Locate the cell with the specified text and output its [X, Y] center coordinate. 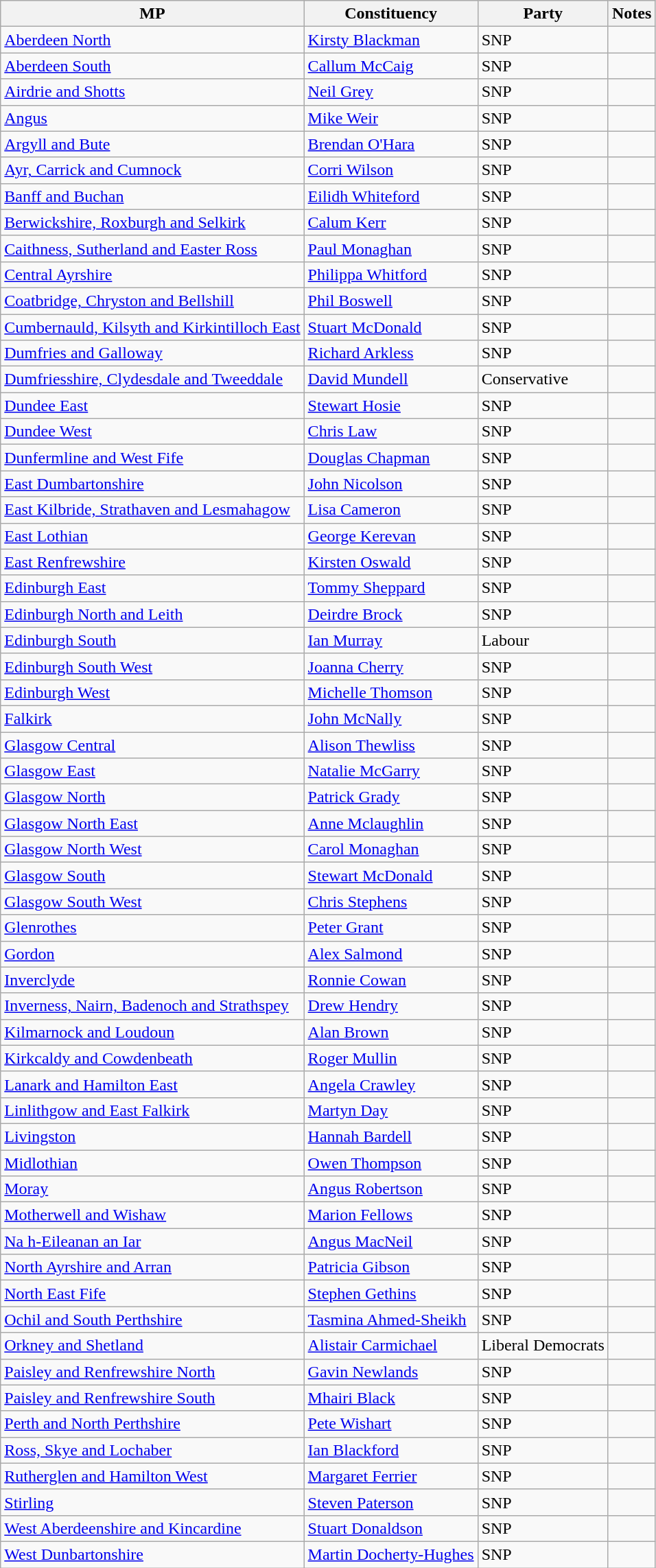
David Mundell [391, 379]
Aberdeen South [152, 66]
Owen Thompson [391, 1163]
Motherwell and Wishaw [152, 1215]
Paisley and Renfrewshire South [152, 1398]
Lisa Cameron [391, 510]
Notes [631, 14]
Glasgow North West [152, 850]
Glasgow South West [152, 902]
Edinburgh East [152, 588]
Gavin Newlands [391, 1372]
Gordon [152, 954]
Na h-Eileanan an Iar [152, 1241]
North Ayrshire and Arran [152, 1267]
Richard Arkless [391, 353]
Conservative [543, 379]
Angus [152, 118]
Livingston [152, 1136]
Stewart Hosie [391, 406]
Constituency [391, 14]
Mhairi Black [391, 1398]
Joanna Cherry [391, 666]
Phil Boswell [391, 301]
Chris Law [391, 432]
Paul Monaghan [391, 248]
Tasmina Ahmed-Sheikh [391, 1320]
Inverness, Nairn, Badenoch and Strathspey [152, 1006]
Cumbernauld, Kilsyth and Kirkintilloch East [152, 327]
Douglas Chapman [391, 458]
Ian Blackford [391, 1450]
Dundee East [152, 406]
Chris Stephens [391, 902]
Edinburgh North and Leith [152, 614]
Patrick Grady [391, 797]
Hannah Bardell [391, 1136]
Aberdeen North [152, 40]
East Dumbartonshire [152, 484]
Caithness, Sutherland and Easter Ross [152, 248]
Tommy Sheppard [391, 588]
Kirkcaldy and Cowdenbeath [152, 1058]
Angus MacNeil [391, 1241]
West Aberdeenshire and Kincardine [152, 1528]
Kirsty Blackman [391, 40]
Edinburgh South West [152, 666]
Coatbridge, Chryston and Bellshill [152, 301]
Airdrie and Shotts [152, 92]
Drew Hendry [391, 1006]
East Kilbride, Strathaven and Lesmahagow [152, 510]
Party [543, 14]
Stuart McDonald [391, 327]
Perth and North Perthshire [152, 1424]
Alistair Carmichael [391, 1346]
Michelle Thomson [391, 692]
Rutherglen and Hamilton West [152, 1476]
Dunfermline and West Fife [152, 458]
Glenrothes [152, 928]
Dumfries and Galloway [152, 353]
Falkirk [152, 718]
Ochil and South Perthshire [152, 1320]
MP [152, 14]
Berwickshire, Roxburgh and Selkirk [152, 222]
Kilmarnock and Loudoun [152, 1032]
Ronnie Cowan [391, 980]
Argyll and Bute [152, 144]
Marion Fellows [391, 1215]
Stewart McDonald [391, 876]
Labour [543, 640]
Brendan O'Hara [391, 144]
Ayr, Carrick and Cumnock [152, 170]
Pete Wishart [391, 1424]
Stuart Donaldson [391, 1528]
Glasgow South [152, 876]
John Nicolson [391, 484]
East Lothian [152, 536]
Midlothian [152, 1163]
Angela Crawley [391, 1084]
Dumfriesshire, Clydesdale and Tweeddale [152, 379]
Martin Docherty-Hughes [391, 1554]
Stephen Gethins [391, 1294]
Edinburgh South [152, 640]
Anne Mclaughlin [391, 823]
Liberal Democrats [543, 1346]
Deirdre Brock [391, 614]
Ian Murray [391, 640]
Margaret Ferrier [391, 1476]
Glasgow North [152, 797]
Alan Brown [391, 1032]
Lanark and Hamilton East [152, 1084]
Linlithgow and East Falkirk [152, 1110]
Eilidh Whiteford [391, 196]
Glasgow East [152, 771]
Natalie McGarry [391, 771]
Central Ayrshire [152, 274]
North East Fife [152, 1294]
Stirling [152, 1502]
Corri Wilson [391, 170]
Edinburgh West [152, 692]
Carol Monaghan [391, 850]
Inverclyde [152, 980]
Glasgow North East [152, 823]
Peter Grant [391, 928]
Philippa Whitford [391, 274]
Callum McCaig [391, 66]
Dundee West [152, 432]
Ross, Skye and Lochaber [152, 1450]
Alison Thewliss [391, 745]
Moray [152, 1189]
George Kerevan [391, 536]
Kirsten Oswald [391, 562]
East Renfrewshire [152, 562]
Mike Weir [391, 118]
Banff and Buchan [152, 196]
Patricia Gibson [391, 1267]
Neil Grey [391, 92]
Alex Salmond [391, 954]
Angus Robertson [391, 1189]
Orkney and Shetland [152, 1346]
Glasgow Central [152, 745]
Roger Mullin [391, 1058]
Calum Kerr [391, 222]
Paisley and Renfrewshire North [152, 1372]
West Dunbartonshire [152, 1554]
John McNally [391, 718]
Steven Paterson [391, 1502]
Martyn Day [391, 1110]
